For the text-containing cell, return its midpoint in (X, Y) coordinate format. 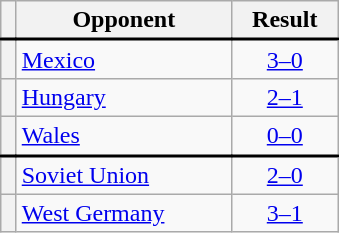
3–1 (284, 213)
West Germany (124, 213)
2–0 (284, 174)
Wales (124, 136)
Soviet Union (124, 174)
Opponent (124, 20)
Result (284, 20)
2–1 (284, 97)
0–0 (284, 136)
Mexico (124, 60)
Hungary (124, 97)
3–0 (284, 60)
